Capture the cell that displays the provided text and extract its (x, y) central coordinate. 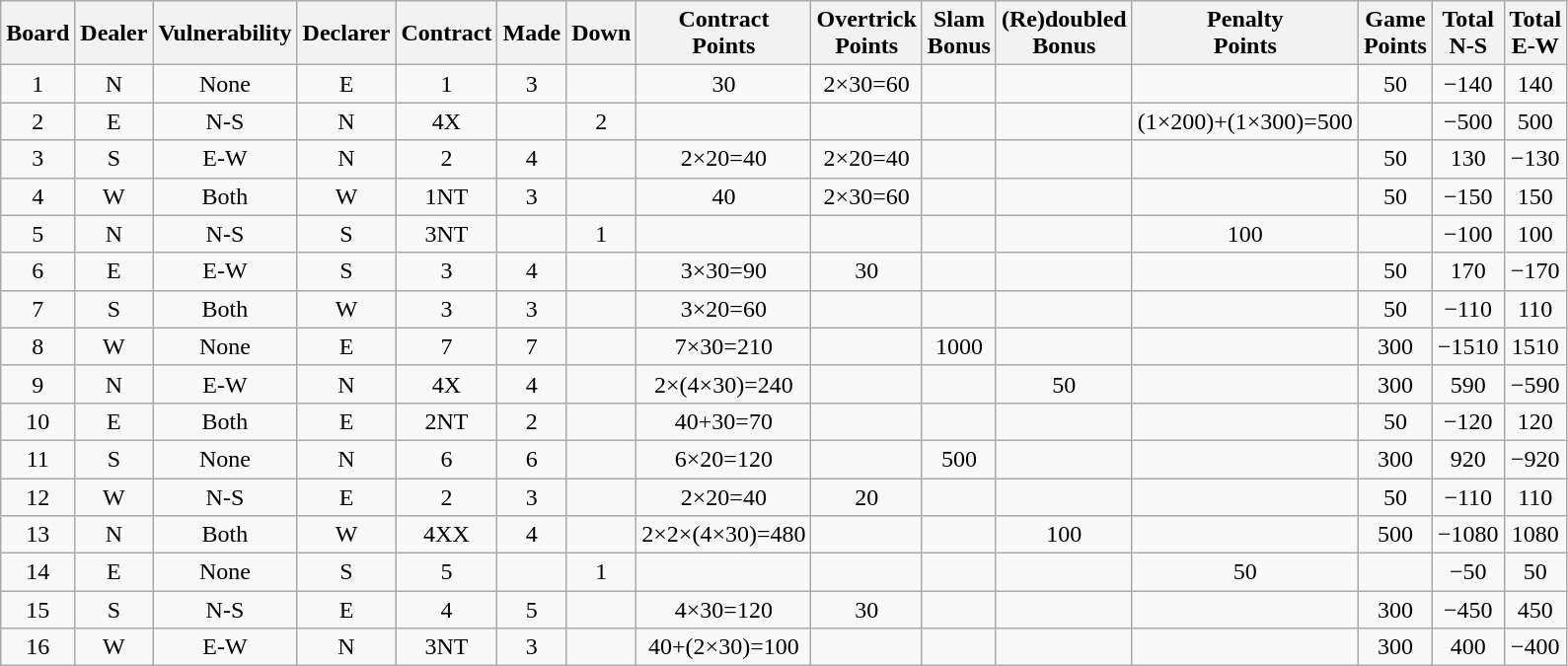
Contract (446, 34)
170 (1468, 271)
−150 (1468, 196)
OvertrickPoints (866, 34)
1080 (1535, 535)
40 (724, 196)
2×(4×30)=240 (724, 384)
7×30=210 (724, 346)
3×30=90 (724, 271)
−140 (1468, 84)
2×2×(4×30)=480 (724, 535)
20 (866, 496)
450 (1535, 610)
−590 (1535, 384)
16 (37, 647)
−450 (1468, 610)
Board (37, 34)
−50 (1468, 572)
8 (37, 346)
3×20=60 (724, 309)
SlamBonus (959, 34)
4XX (446, 535)
−920 (1535, 459)
13 (37, 535)
920 (1468, 459)
400 (1468, 647)
−1510 (1468, 346)
−120 (1468, 421)
140 (1535, 84)
−170 (1535, 271)
−1080 (1468, 535)
−400 (1535, 647)
40+30=70 (724, 421)
1510 (1535, 346)
Dealer (114, 34)
11 (37, 459)
TotalN-S (1468, 34)
−500 (1468, 121)
40+(2×30)=100 (724, 647)
Vulnerability (225, 34)
(1×200)+(1×300)=500 (1245, 121)
(Re)doubledBonus (1064, 34)
Declarer (346, 34)
6×20=120 (724, 459)
Down (602, 34)
4×30=120 (724, 610)
−130 (1535, 159)
9 (37, 384)
ContractPoints (724, 34)
12 (37, 496)
130 (1468, 159)
1NT (446, 196)
590 (1468, 384)
TotalE-W (1535, 34)
Made (532, 34)
10 (37, 421)
1000 (959, 346)
14 (37, 572)
150 (1535, 196)
GamePoints (1395, 34)
−100 (1468, 234)
PenaltyPoints (1245, 34)
15 (37, 610)
120 (1535, 421)
2NT (446, 421)
